Detect which cell encompasses the target text, then output its (X, Y) center coordinate. 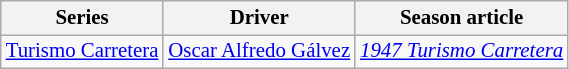
1947 Turismo Carretera (462, 51)
Turismo Carretera (82, 51)
Driver (259, 18)
Oscar Alfredo Gálvez (259, 51)
Season article (462, 18)
Series (82, 18)
